Find where the given text appears and provide that cell's center as (X, Y) coordinate. 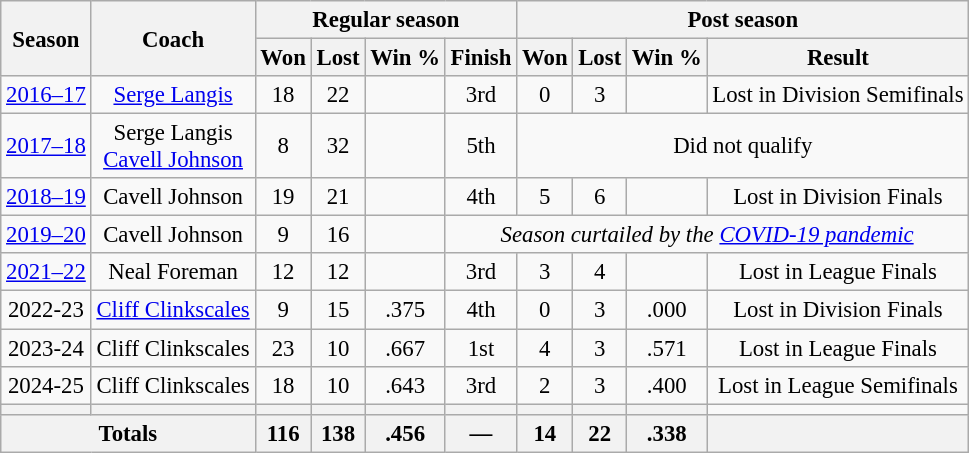
32 (338, 146)
2 (545, 385)
2016–17 (46, 95)
Coach (173, 38)
2018–19 (46, 197)
116 (283, 433)
Result (838, 58)
2019–20 (46, 235)
.338 (667, 433)
5 (545, 197)
Season (46, 38)
Neal Foreman (173, 273)
Serge Langis (173, 95)
138 (338, 433)
Post season (743, 20)
.400 (667, 385)
2017–18 (46, 146)
.643 (405, 385)
2023-24 (46, 348)
.456 (405, 433)
Totals (128, 433)
.375 (405, 310)
5th (480, 146)
14 (545, 433)
21 (338, 197)
2024-25 (46, 385)
16 (338, 235)
2021–22 (46, 273)
2022-23 (46, 310)
.000 (667, 310)
15 (338, 310)
.571 (667, 348)
1st (480, 348)
6 (600, 197)
.667 (405, 348)
23 (283, 348)
Lost in Division Semifinals (838, 95)
Regular season (386, 20)
19 (283, 197)
Finish (480, 58)
— (480, 433)
8 (283, 146)
Did not qualify (743, 146)
Serge LangisCavell Johnson (173, 146)
Season curtailed by the COVID-19 pandemic (707, 235)
Lost in League Semifinals (838, 385)
